Search for the cell housing the specified text and yield its (x, y) center coordinate. 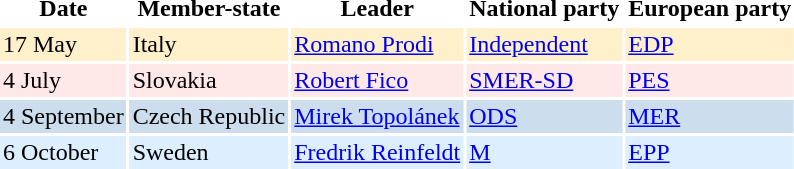
4 September (64, 116)
Czech Republic (210, 116)
Sweden (210, 152)
4 July (64, 80)
17 May (64, 44)
Romano Prodi (377, 44)
EPP (710, 152)
ODS (544, 116)
Italy (210, 44)
EDP (710, 44)
Fredrik Reinfeldt (377, 152)
Slovakia (210, 80)
SMER-SD (544, 80)
M (544, 152)
6 October (64, 152)
Independent (544, 44)
Mirek Topolánek (377, 116)
PES (710, 80)
MER (710, 116)
Robert Fico (377, 80)
